Identify which cell holds the provided text, then report its [X, Y] central coordinate. 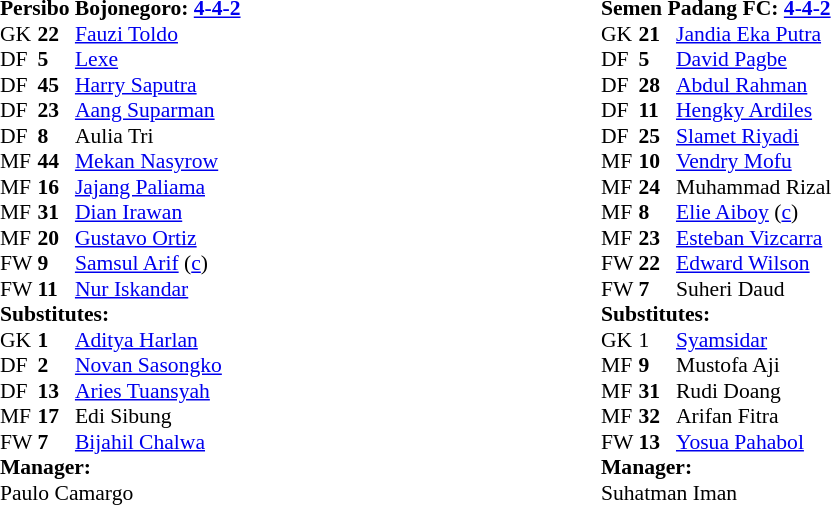
Lexe [158, 59]
Samsul Arif (c) [158, 263]
Yosua Pahabol [754, 442]
2 [56, 365]
Harry Saputra [158, 85]
Jandia Eka Putra [754, 34]
28 [657, 85]
Nur Iskandar [158, 289]
Abdul Rahman [754, 85]
Rudi Doang [754, 391]
17 [56, 417]
10 [657, 161]
Hengky Ardiles [754, 111]
Novan Sasongko [158, 365]
25 [657, 136]
Edward Wilson [754, 263]
Mekan Nasyrow [158, 161]
Vendry Mofu [754, 161]
24 [657, 187]
David Pagbe [754, 59]
20 [56, 238]
Aulia Tri [158, 136]
44 [56, 161]
Mustofa Aji [754, 365]
Bijahil Chalwa [158, 442]
Muhammad Rizal [754, 187]
Aditya Harlan [158, 340]
Arifan Fitra [754, 417]
Gustavo Ortiz [158, 238]
Syamsidar [754, 340]
Fauzi Toldo [158, 34]
45 [56, 85]
21 [657, 34]
Slamet Riyadi [754, 136]
Esteban Vizcarra [754, 238]
Aang Suparman [158, 111]
32 [657, 417]
Dian Irawan [158, 213]
16 [56, 187]
Elie Aiboy (c) [754, 213]
Suheri Daud [754, 289]
Jajang Paliama [158, 187]
Edi Sibung [158, 417]
Aries Tuansyah [158, 391]
